Detect which cell encompasses the target text, then output its [X, Y] center coordinate. 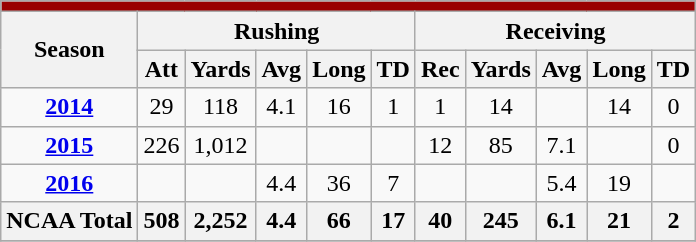
508 [162, 221]
12 [440, 145]
2,252 [220, 221]
226 [162, 145]
2016 [70, 183]
66 [339, 221]
Att [162, 69]
2 [673, 221]
19 [619, 183]
7.1 [562, 145]
85 [500, 145]
245 [500, 221]
5.4 [562, 183]
6.1 [562, 221]
16 [339, 107]
Rec [440, 69]
29 [162, 107]
NCAA Total [70, 221]
Rushing [277, 31]
2015 [70, 145]
118 [220, 107]
7 [393, 183]
Receiving [555, 31]
2014 [70, 107]
1,012 [220, 145]
40 [440, 221]
36 [339, 183]
Season [70, 50]
4.1 [282, 107]
21 [619, 221]
17 [393, 221]
